Find where the given text appears and provide that cell's center as (x, y) coordinate. 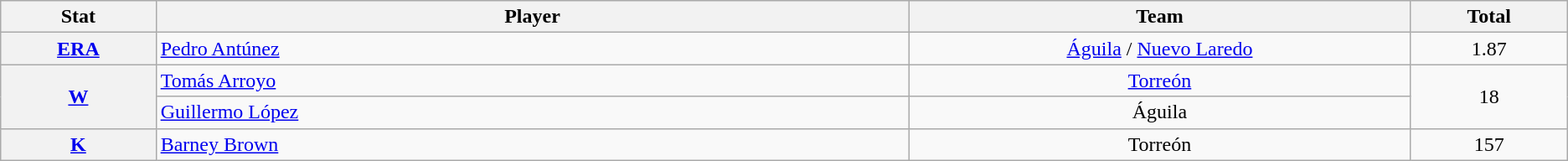
18 (1489, 96)
Guillermo López (533, 112)
157 (1489, 144)
Total (1489, 17)
Pedro Antúnez (533, 49)
1.87 (1489, 49)
Stat (79, 17)
Águila / Nuevo Laredo (1159, 49)
Tomás Arroyo (533, 80)
W (79, 96)
K (79, 144)
Team (1159, 17)
Player (533, 17)
Barney Brown (533, 144)
ERA (79, 49)
Águila (1159, 112)
